From the cell containing the given text, extract its center point as [X, Y] coordinate. 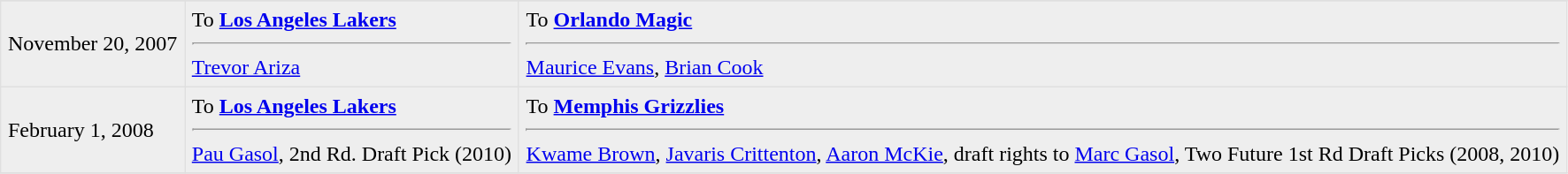
To Memphis GrizzliesKwame Brown, Javaris Crittenton, Aaron McKie, draft rights to Marc Gasol, Two Future 1st Rd Draft Picks (2008, 2010) [1042, 130]
To Los Angeles LakersPau Gasol, 2nd Rd. Draft Pick (2010) [352, 130]
February 1, 2008 [93, 130]
November 20, 2007 [93, 44]
To Orlando MagicMaurice Evans, Brian Cook [1042, 44]
To Los Angeles LakersTrevor Ariza [352, 44]
